Identify which cell holds the provided text, then report its [X, Y] central coordinate. 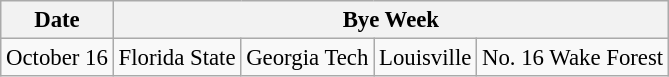
No. 16 Wake Forest [573, 58]
Florida State [177, 58]
October 16 [57, 58]
Bye Week [390, 20]
Date [57, 20]
Louisville [426, 58]
Georgia Tech [308, 58]
